Return the [x, y] coordinate for the center point of the cell that contains the specified text.  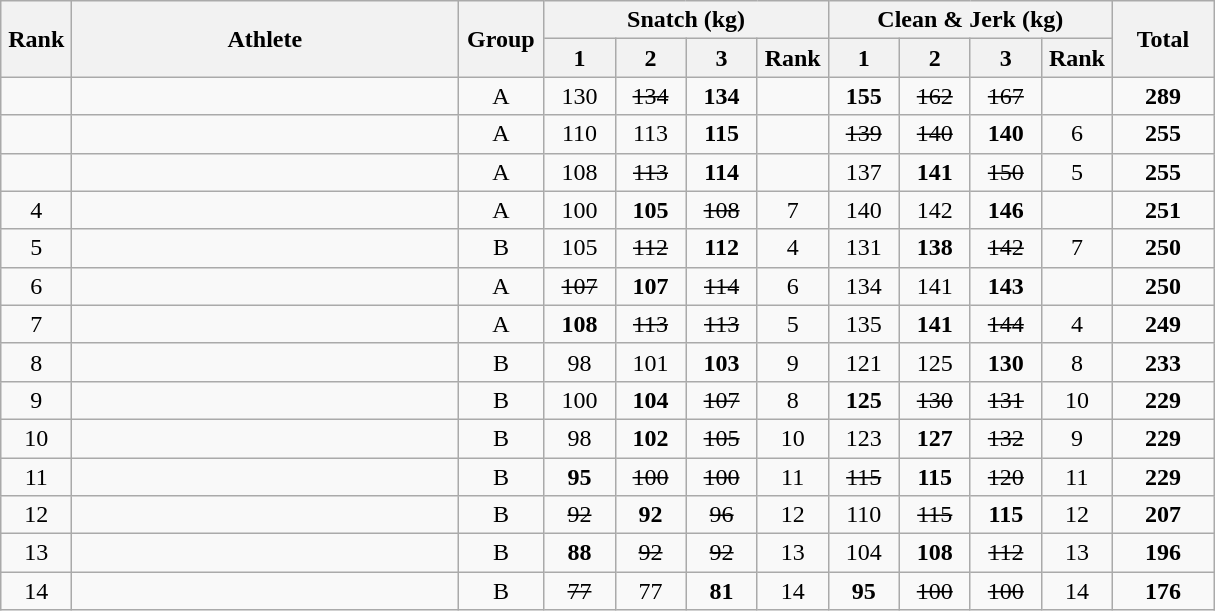
251 [1162, 210]
137 [864, 172]
Athlete [265, 39]
207 [1162, 515]
121 [864, 362]
167 [1006, 96]
120 [1006, 477]
123 [864, 438]
146 [1006, 210]
96 [722, 515]
289 [1162, 96]
88 [580, 553]
132 [1006, 438]
176 [1162, 591]
Group [501, 39]
162 [934, 96]
103 [722, 362]
150 [1006, 172]
102 [650, 438]
143 [1006, 286]
139 [864, 134]
138 [934, 248]
155 [864, 96]
127 [934, 438]
Snatch (kg) [686, 20]
144 [1006, 324]
Clean & Jerk (kg) [970, 20]
196 [1162, 553]
Total [1162, 39]
101 [650, 362]
249 [1162, 324]
81 [722, 591]
233 [1162, 362]
135 [864, 324]
